Return (x, y) of the center of cell containing provided text 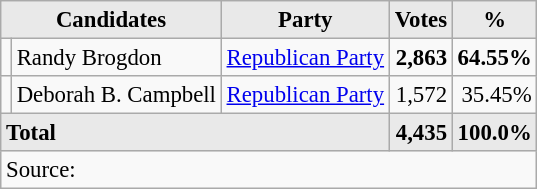
2,863 (420, 58)
Candidates (111, 20)
4,435 (420, 133)
Randy Brogdon (116, 58)
Source: (269, 170)
% (494, 20)
1,572 (420, 95)
Votes (420, 20)
Deborah B. Campbell (116, 95)
Party (305, 20)
100.0% (494, 133)
Total (196, 133)
64.55% (494, 58)
35.45% (494, 95)
